Return [X, Y] of the center of cell containing provided text 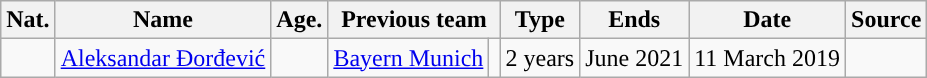
Ends [634, 20]
Age. [300, 20]
Type [540, 20]
Aleksandar Đorđević [163, 58]
Previous team [414, 20]
11 March 2019 [768, 58]
Source [886, 20]
Bayern Munich [408, 58]
2 years [540, 58]
Name [163, 20]
Nat. [28, 20]
Date [768, 20]
June 2021 [634, 58]
